Find where the given text appears and provide that cell's center as (x, y) coordinate. 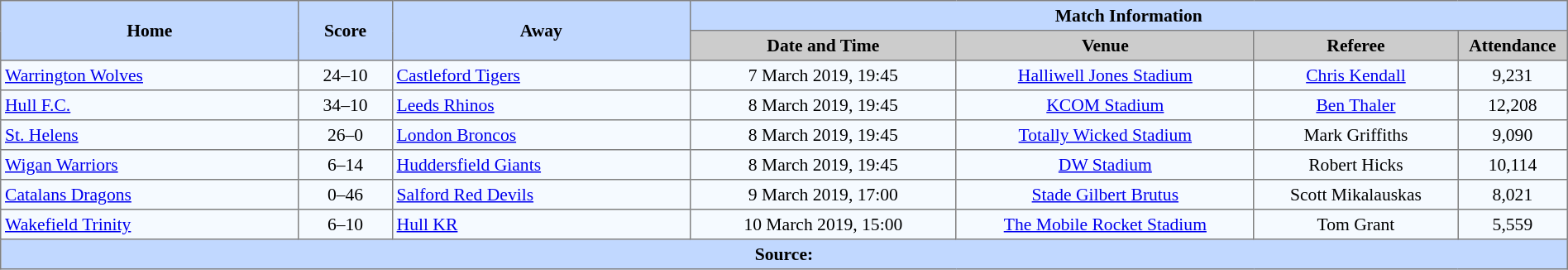
Ben Thaler (1355, 105)
Mark Griffiths (1355, 135)
9,090 (1513, 135)
Score (346, 31)
Referee (1355, 46)
8,021 (1513, 195)
6–14 (346, 165)
Home (150, 31)
Chris Kendall (1355, 75)
Venue (1105, 46)
Leeds Rhinos (541, 105)
Halliwell Jones Stadium (1105, 75)
Hull F.C. (150, 105)
Source: (784, 254)
DW Stadium (1105, 165)
The Mobile Rocket Stadium (1105, 224)
Castleford Tigers (541, 75)
Attendance (1513, 46)
6–10 (346, 224)
Stade Gilbert Brutus (1105, 195)
Totally Wicked Stadium (1105, 135)
5,559 (1513, 224)
10 March 2019, 15:00 (823, 224)
34–10 (346, 105)
10,114 (1513, 165)
9,231 (1513, 75)
Hull KR (541, 224)
Wakefield Trinity (150, 224)
12,208 (1513, 105)
Away (541, 31)
Date and Time (823, 46)
St. Helens (150, 135)
24–10 (346, 75)
London Broncos (541, 135)
9 March 2019, 17:00 (823, 195)
Scott Mikalauskas (1355, 195)
Robert Hicks (1355, 165)
Warrington Wolves (150, 75)
7 March 2019, 19:45 (823, 75)
KCOM Stadium (1105, 105)
Tom Grant (1355, 224)
Huddersfield Giants (541, 165)
Match Information (1128, 16)
Salford Red Devils (541, 195)
Wigan Warriors (150, 165)
26–0 (346, 135)
0–46 (346, 195)
Catalans Dragons (150, 195)
